Return the (x, y) coordinate for the center point of the cell that contains the specified text.  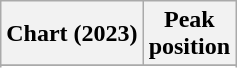
Peakposition (189, 34)
Chart (2023) (72, 34)
